Return the [X, Y] coordinate for the center point of the cell that contains the specified text.  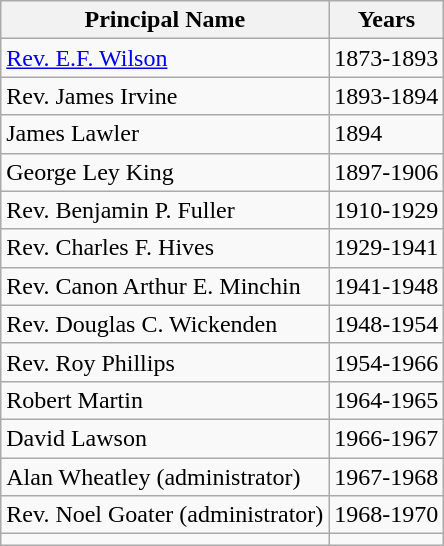
1948-1954 [386, 324]
David Lawson [165, 438]
Rev. Canon Arthur E. Minchin [165, 286]
Years [386, 20]
1929-1941 [386, 248]
1966-1967 [386, 438]
Robert Martin [165, 400]
1897-1906 [386, 172]
Rev. James Irvine [165, 96]
1967-1968 [386, 477]
1968-1970 [386, 515]
1894 [386, 134]
Rev. E.F. Wilson [165, 58]
Alan Wheatley (administrator) [165, 477]
1941-1948 [386, 286]
Principal Name [165, 20]
Rev. Charles F. Hives [165, 248]
Rev. Noel Goater (administrator) [165, 515]
1954-1966 [386, 362]
Rev. Roy Phillips [165, 362]
Rev. Benjamin P. Fuller [165, 210]
James Lawler [165, 134]
1893-1894 [386, 96]
George Ley King [165, 172]
1873-1893 [386, 58]
1964-1965 [386, 400]
Rev. Douglas C. Wickenden [165, 324]
1910-1929 [386, 210]
